Pinpoint the cell where the given text exists, returning its [x, y] midpoint coordinate. 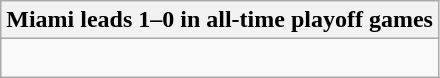
Miami leads 1–0 in all-time playoff games [220, 20]
